Provide the [X, Y] coordinate of the cell's center where the given text is located.  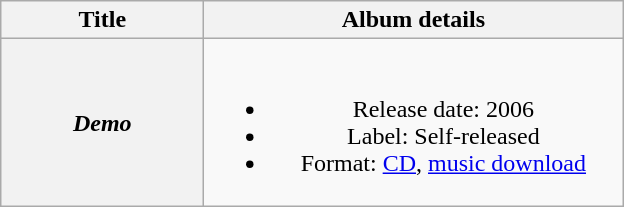
Title [102, 20]
Release date: 2006Label: Self-releasedFormat: CD, music download [414, 122]
Album details [414, 20]
Demo [102, 122]
